Search for the cell housing the specified text and yield its [X, Y] center coordinate. 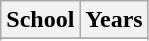
Years [114, 20]
School [40, 20]
